Return [x, y] of the center of cell containing provided text 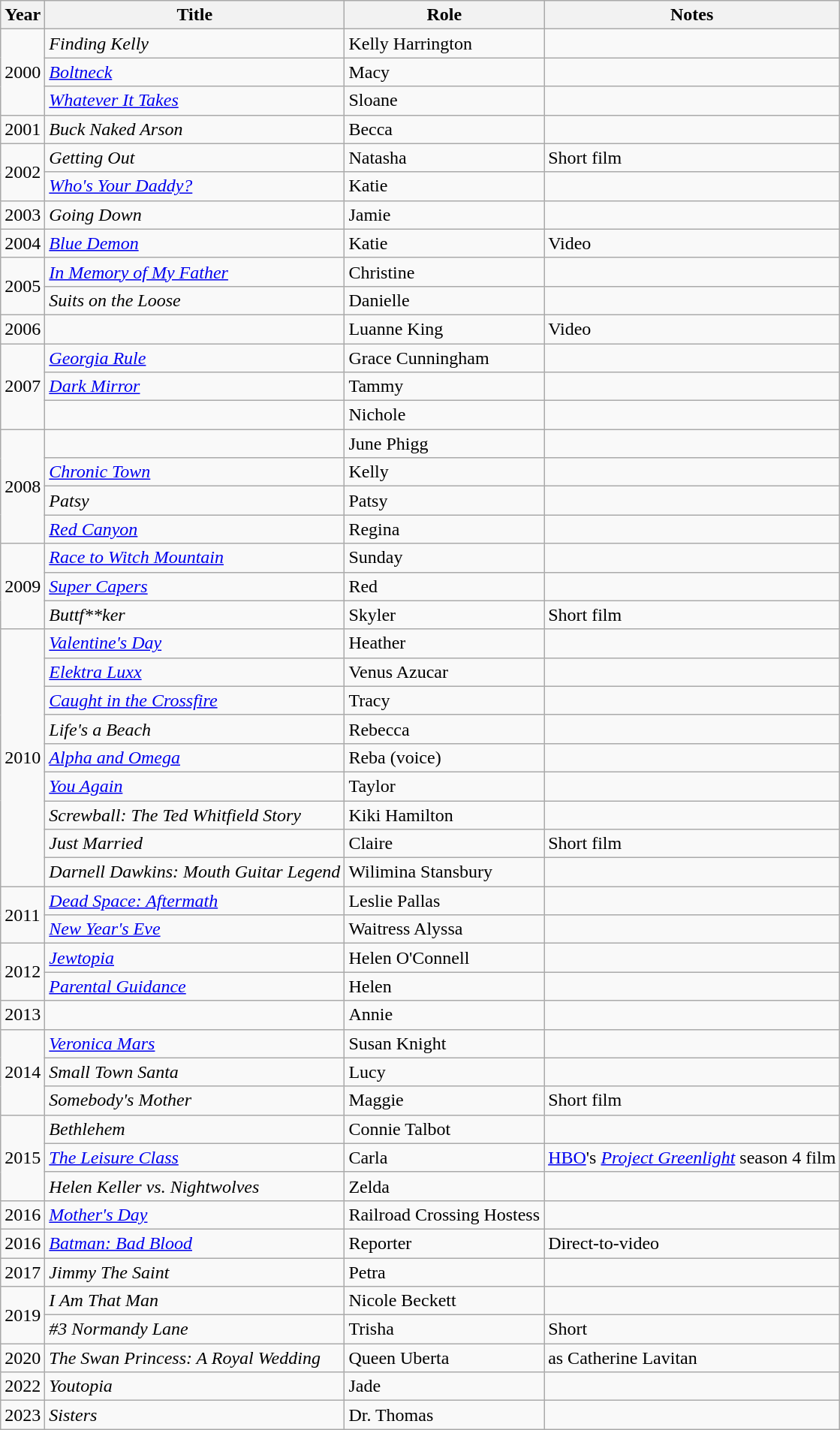
Taylor [444, 786]
Helen O'Connell [444, 958]
Sloane [444, 101]
I Am That Man [195, 1301]
Getting Out [195, 158]
Red Canyon [195, 529]
Annie [444, 1015]
2013 [23, 1015]
Jade [444, 1386]
Georgia Rule [195, 358]
Dr. Thomas [444, 1415]
Sisters [195, 1415]
2015 [23, 1158]
Danielle [444, 300]
Maggie [444, 1100]
2012 [23, 972]
Life's a Beach [195, 729]
Rebecca [444, 729]
Kiki Hamilton [444, 814]
2020 [23, 1358]
Queen Uberta [444, 1358]
Red [444, 586]
Petra [444, 1272]
Short [692, 1329]
Race to Witch Mountain [195, 558]
Jimmy The Saint [195, 1272]
2014 [23, 1072]
Carla [444, 1158]
Bethlehem [195, 1129]
Helen [444, 986]
Buttf**ker [195, 615]
2005 [23, 286]
Elektra Luxx [195, 672]
Somebody's Mother [195, 1100]
2001 [23, 129]
Small Town Santa [195, 1072]
Wilimina Stansbury [444, 872]
2022 [23, 1386]
Super Capers [195, 586]
Trisha [444, 1329]
2008 [23, 486]
2010 [23, 758]
New Year's Eve [195, 929]
Railroad Crossing Hostess [444, 1215]
Leslie Pallas [444, 901]
Reba (voice) [444, 757]
Caught in the Crossfire [195, 700]
Nicole Beckett [444, 1301]
The Leisure Class [195, 1158]
2009 [23, 586]
2000 [23, 72]
2011 [23, 915]
Nichole [444, 415]
as Catherine Lavitan [692, 1358]
Boltneck [195, 72]
In Memory of My Father [195, 272]
Waitress Alyssa [444, 929]
HBO's Project Greenlight season 4 film [692, 1158]
Susan Knight [444, 1043]
2007 [23, 387]
2002 [23, 172]
Title [195, 15]
2017 [23, 1272]
Skyler [444, 615]
Kelly Harrington [444, 44]
Regina [444, 529]
Who's Your Daddy? [195, 186]
Dark Mirror [195, 387]
Connie Talbot [444, 1129]
2023 [23, 1415]
Finding Kelly [195, 44]
Luanne King [444, 329]
Sunday [444, 558]
#3 Normandy Lane [195, 1329]
Jamie [444, 215]
2019 [23, 1315]
2003 [23, 215]
Going Down [195, 215]
Heather [444, 643]
Kelly [444, 472]
Grace Cunningham [444, 358]
Lucy [444, 1072]
Blue Demon [195, 243]
Darnell Dawkins: Mouth Guitar Legend [195, 872]
Valentine's Day [195, 643]
June Phigg [444, 444]
Macy [444, 72]
Batman: Bad Blood [195, 1243]
Jewtopia [195, 958]
Role [444, 15]
The Swan Princess: A Royal Wedding [195, 1358]
Screwball: The Ted Whitfield Story [195, 814]
Just Married [195, 844]
Natasha [444, 158]
You Again [195, 786]
Direct-to-video [692, 1243]
Veronica Mars [195, 1043]
Youtopia [195, 1386]
Whatever It Takes [195, 101]
Suits on the Loose [195, 300]
Alpha and Omega [195, 757]
Chronic Town [195, 472]
Christine [444, 272]
Mother's Day [195, 1215]
2006 [23, 329]
2004 [23, 243]
Parental Guidance [195, 986]
Notes [692, 15]
Tammy [444, 387]
Dead Space: Aftermath [195, 901]
Venus Azucar [444, 672]
Helen Keller vs. Nightwolves [195, 1186]
Year [23, 15]
Zelda [444, 1186]
Claire [444, 844]
Becca [444, 129]
Reporter [444, 1243]
Tracy [444, 700]
Buck Naked Arson [195, 129]
